Pinpoint the cell where the given text exists, returning its (X, Y) midpoint coordinate. 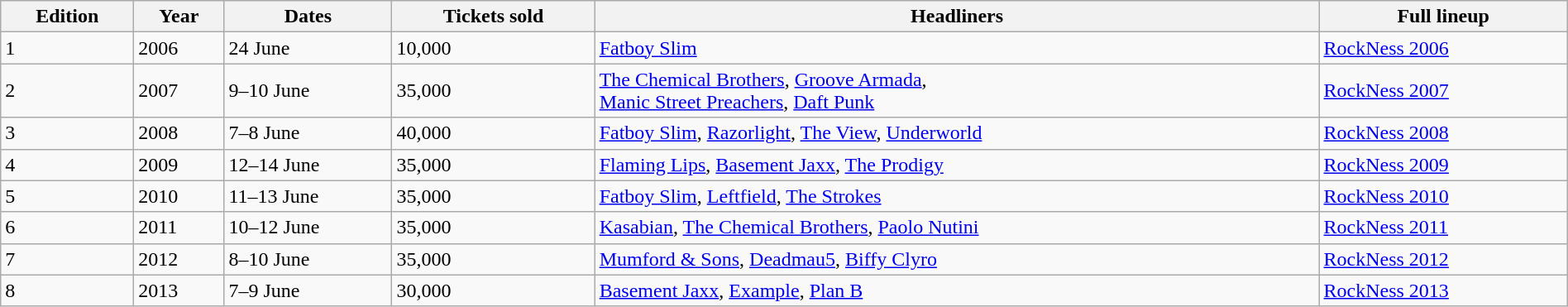
RockNess 2013 (1443, 290)
10,000 (493, 48)
Edition (68, 17)
Fatboy Slim, Razorlight, The View, Underworld (957, 133)
10–12 June (308, 228)
8 (68, 290)
7–8 June (308, 133)
30,000 (493, 290)
2013 (179, 290)
RockNess 2006 (1443, 48)
8–10 June (308, 259)
Fatboy Slim (957, 48)
2009 (179, 165)
Fatboy Slim, Leftfield, The Strokes (957, 196)
RockNess 2011 (1443, 228)
2 (68, 91)
Basement Jaxx, Example, Plan B (957, 290)
3 (68, 133)
24 June (308, 48)
Tickets sold (493, 17)
7–9 June (308, 290)
2006 (179, 48)
7 (68, 259)
2008 (179, 133)
Mumford & Sons, Deadmau5, Biffy Clyro (957, 259)
RockNess 2009 (1443, 165)
1 (68, 48)
Dates (308, 17)
2011 (179, 228)
40,000 (493, 133)
RockNess 2008 (1443, 133)
Full lineup (1443, 17)
Year (179, 17)
Flaming Lips, Basement Jaxx, The Prodigy (957, 165)
RockNess 2007 (1443, 91)
5 (68, 196)
11–13 June (308, 196)
12–14 June (308, 165)
2010 (179, 196)
4 (68, 165)
RockNess 2012 (1443, 259)
9–10 June (308, 91)
6 (68, 228)
2012 (179, 259)
The Chemical Brothers, Groove Armada, Manic Street Preachers, Daft Punk (957, 91)
2007 (179, 91)
Kasabian, The Chemical Brothers, Paolo Nutini (957, 228)
Headliners (957, 17)
RockNess 2010 (1443, 196)
